Determine the [x, y] coordinate at the center of the cell enclosing the given text.  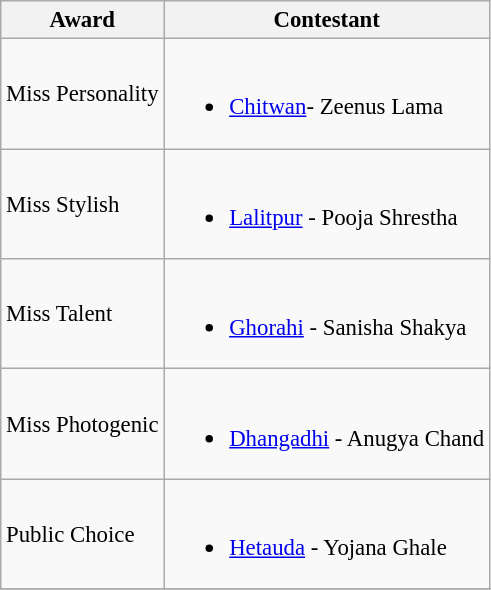
Hetauda - Yojana Ghale [327, 534]
Chitwan- Zeenus Lama [327, 94]
Miss Personality [82, 94]
Public Choice [82, 534]
Contestant [327, 20]
Award [82, 20]
Lalitpur - Pooja Shrestha [327, 204]
Miss Photogenic [82, 424]
Ghorahi - Sanisha Shakya [327, 314]
Dhangadhi - Anugya Chand [327, 424]
Miss Talent [82, 314]
Miss Stylish [82, 204]
